Return (x, y) of the center of cell containing provided text 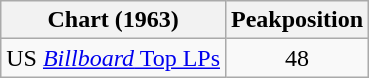
Peakposition (298, 20)
US Billboard Top LPs (114, 58)
48 (298, 58)
Chart (1963) (114, 20)
